Find where the given text appears and provide that cell's center as [x, y] coordinate. 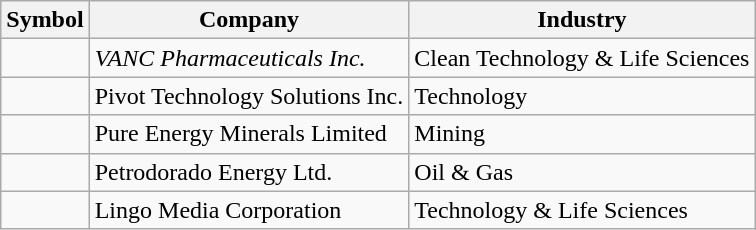
Industry [582, 20]
Petrodorado Energy Ltd. [249, 172]
Oil & Gas [582, 172]
Technology & Life Sciences [582, 210]
Lingo Media Corporation [249, 210]
Pure Energy Minerals Limited [249, 134]
Mining [582, 134]
Pivot Technology Solutions Inc. [249, 96]
Symbol [45, 20]
Clean Technology & Life Sciences [582, 58]
Technology [582, 96]
Company [249, 20]
VANC Pharmaceuticals Inc. [249, 58]
